Scan for the cell matching the given text and deliver its [x, y] coordinate at center. 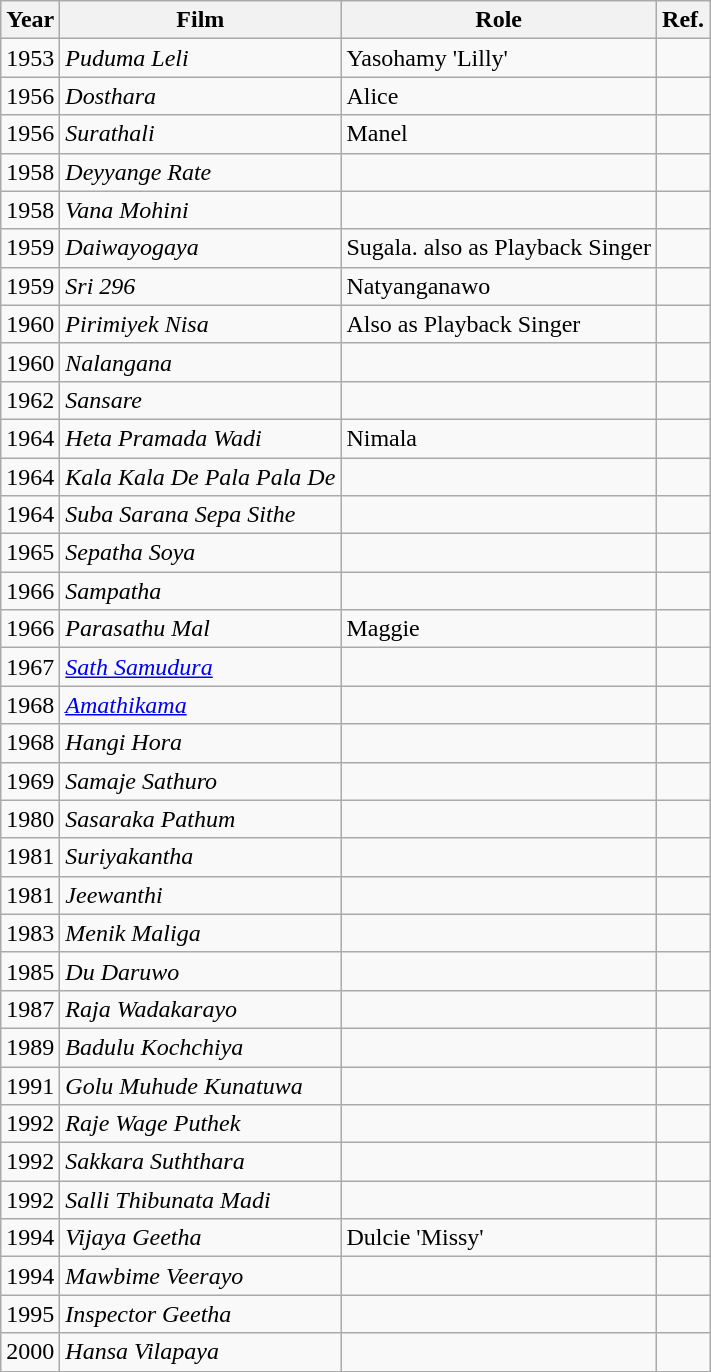
1989 [30, 1047]
Suba Sarana Sepa Sithe [200, 515]
1965 [30, 553]
1995 [30, 1314]
Nalangana [200, 362]
Yasohamy 'Lilly' [499, 58]
1980 [30, 819]
1987 [30, 1009]
Raja Wadakarayo [200, 1009]
Alice [499, 96]
1962 [30, 400]
Deyyange Rate [200, 172]
Sugala. also as Playback Singer [499, 248]
Ref. [684, 20]
Year [30, 20]
Dosthara [200, 96]
Heta Pramada Wadi [200, 438]
1991 [30, 1085]
Sasaraka Pathum [200, 819]
Hangi Hora [200, 743]
Sansare [200, 400]
Pirimiyek Nisa [200, 324]
Surathali [200, 134]
Vana Mohini [200, 210]
Golu Muhude Kunatuwa [200, 1085]
Maggie [499, 629]
Sampatha [200, 591]
Hansa Vilapaya [200, 1352]
Kala Kala De Pala Pala De [200, 477]
Sepatha Soya [200, 553]
Amathikama [200, 705]
Nimala [499, 438]
Manel [499, 134]
Inspector Geetha [200, 1314]
Film [200, 20]
Raje Wage Puthek [200, 1124]
Samaje Sathuro [200, 781]
Puduma Leli [200, 58]
Parasathu Mal [200, 629]
1969 [30, 781]
Sakkara Suththara [200, 1162]
Natyanganawo [499, 286]
Salli Thibunata Madi [200, 1200]
1953 [30, 58]
1983 [30, 933]
2000 [30, 1352]
Dulcie 'Missy' [499, 1238]
Jeewanthi [200, 895]
Menik Maliga [200, 933]
Also as Playback Singer [499, 324]
Suriyakantha [200, 857]
Mawbime Veerayo [200, 1276]
Sri 296 [200, 286]
Sath Samudura [200, 667]
Role [499, 20]
Daiwayogaya [200, 248]
Du Daruwo [200, 971]
1967 [30, 667]
1985 [30, 971]
Vijaya Geetha [200, 1238]
Badulu Kochchiya [200, 1047]
